Detect which cell encompasses the target text, then output its [x, y] center coordinate. 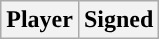
Signed [118, 20]
Player [40, 20]
